Provide the (x, y) coordinate of the cell's center where the given text is located.  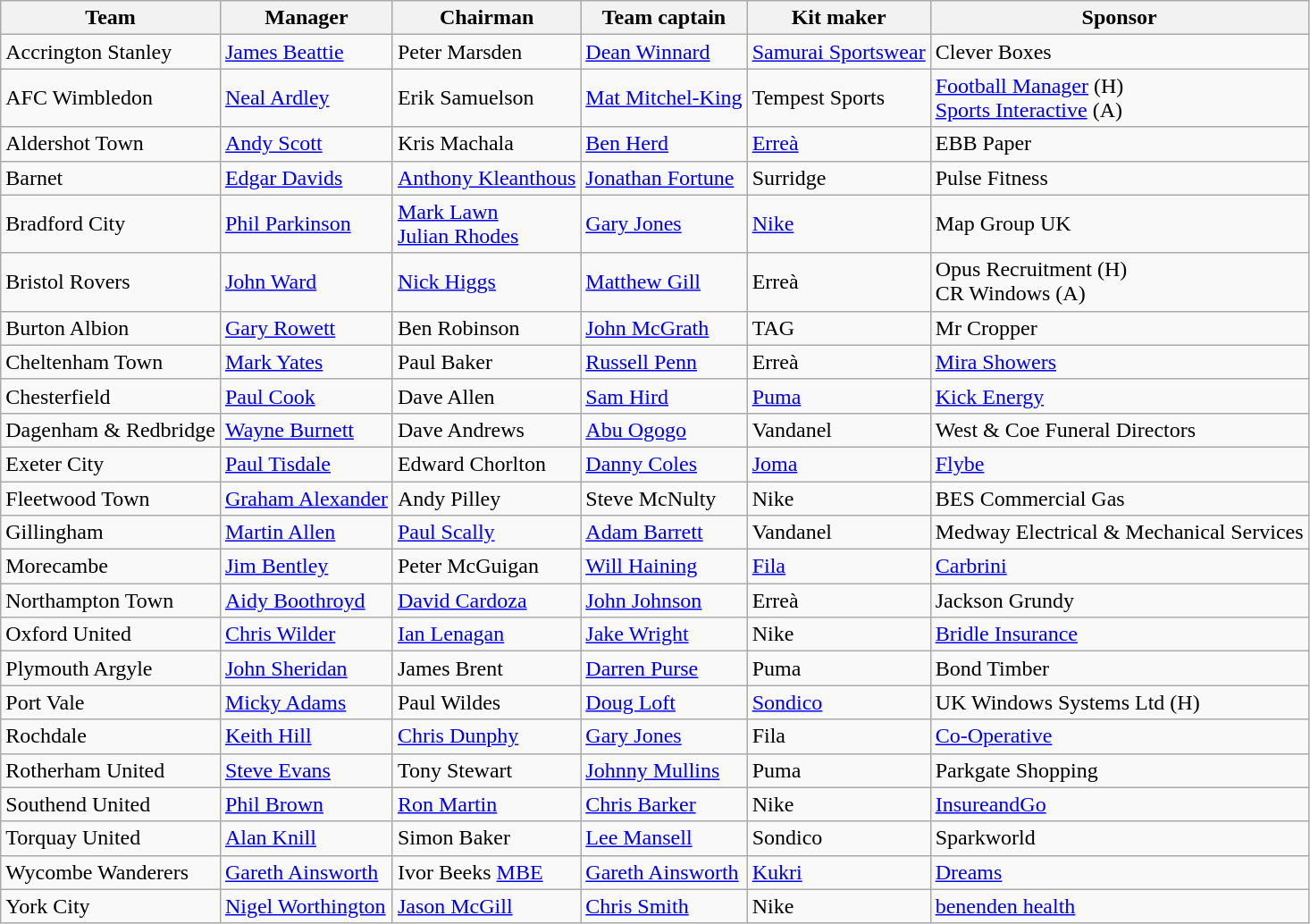
Co-Operative (1119, 736)
Tempest Sports (838, 98)
York City (111, 906)
Peter McGuigan (486, 567)
UK Windows Systems Ltd (H) (1119, 702)
Sparkworld (1119, 838)
Ron Martin (486, 804)
John Ward (306, 282)
Carbrini (1119, 567)
Southend United (111, 804)
Manager (306, 18)
Andy Scott (306, 144)
Steve Evans (306, 770)
Simon Baker (486, 838)
Peter Marsden (486, 52)
Map Group UK (1119, 223)
Sam Hird (664, 396)
Chris Dunphy (486, 736)
Clever Boxes (1119, 52)
Nick Higgs (486, 282)
Chris Smith (664, 906)
Johnny Mullins (664, 770)
Wycombe Wanderers (111, 872)
Ian Lenagan (486, 634)
Accrington Stanley (111, 52)
Kukri (838, 872)
Mr Cropper (1119, 328)
Port Vale (111, 702)
James Brent (486, 668)
Jake Wright (664, 634)
Jonathan Fortune (664, 178)
Medway Electrical & Mechanical Services (1119, 533)
Erik Samuelson (486, 98)
Dave Allen (486, 396)
Steve McNulty (664, 498)
Torquay United (111, 838)
Chris Wilder (306, 634)
AFC Wimbledon (111, 98)
Darren Purse (664, 668)
Abu Ogogo (664, 430)
Morecambe (111, 567)
Andy Pilley (486, 498)
John Johnson (664, 601)
John McGrath (664, 328)
Dave Andrews (486, 430)
Martin Allen (306, 533)
Rotherham United (111, 770)
Wayne Burnett (306, 430)
Barnet (111, 178)
Dean Winnard (664, 52)
Team (111, 18)
Exeter City (111, 464)
Matthew Gill (664, 282)
benenden health (1119, 906)
Pulse Fitness (1119, 178)
Keith Hill (306, 736)
Phil Parkinson (306, 223)
Alan Knill (306, 838)
Paul Cook (306, 396)
Paul Baker (486, 362)
Kris Machala (486, 144)
Oxford United (111, 634)
Mat Mitchel-King (664, 98)
Team captain (664, 18)
Surridge (838, 178)
Kick Energy (1119, 396)
Burton Albion (111, 328)
EBB Paper (1119, 144)
Kit maker (838, 18)
Tony Stewart (486, 770)
Gillingham (111, 533)
Ben Herd (664, 144)
Joma (838, 464)
Edward Chorlton (486, 464)
TAG (838, 328)
Jason McGill (486, 906)
Neal Ardley (306, 98)
Phil Brown (306, 804)
Jim Bentley (306, 567)
Bond Timber (1119, 668)
Paul Tisdale (306, 464)
Anthony Kleanthous (486, 178)
InsureandGo (1119, 804)
Flybe (1119, 464)
Cheltenham Town (111, 362)
Jackson Grundy (1119, 601)
David Cardoza (486, 601)
Nigel Worthington (306, 906)
Opus Recruitment (H)CR Windows (A) (1119, 282)
Sponsor (1119, 18)
Mark LawnJulian Rhodes (486, 223)
Football Manager (H)Sports Interactive (A) (1119, 98)
West & Coe Funeral Directors (1119, 430)
Aidy Boothroyd (306, 601)
Samurai Sportswear (838, 52)
John Sheridan (306, 668)
Northampton Town (111, 601)
BES Commercial Gas (1119, 498)
Paul Wildes (486, 702)
James Beattie (306, 52)
Bridle Insurance (1119, 634)
Micky Adams (306, 702)
Chesterfield (111, 396)
Danny Coles (664, 464)
Will Haining (664, 567)
Mark Yates (306, 362)
Plymouth Argyle (111, 668)
Chris Barker (664, 804)
Edgar Davids (306, 178)
Bradford City (111, 223)
Adam Barrett (664, 533)
Aldershot Town (111, 144)
Parkgate Shopping (1119, 770)
Paul Scally (486, 533)
Lee Mansell (664, 838)
Ben Robinson (486, 328)
Ivor Beeks MBE (486, 872)
Fleetwood Town (111, 498)
Mira Showers (1119, 362)
Russell Penn (664, 362)
Bristol Rovers (111, 282)
Doug Loft (664, 702)
Dreams (1119, 872)
Chairman (486, 18)
Gary Rowett (306, 328)
Rochdale (111, 736)
Dagenham & Redbridge (111, 430)
Graham Alexander (306, 498)
